Capture the cell that displays the provided text and extract its (X, Y) central coordinate. 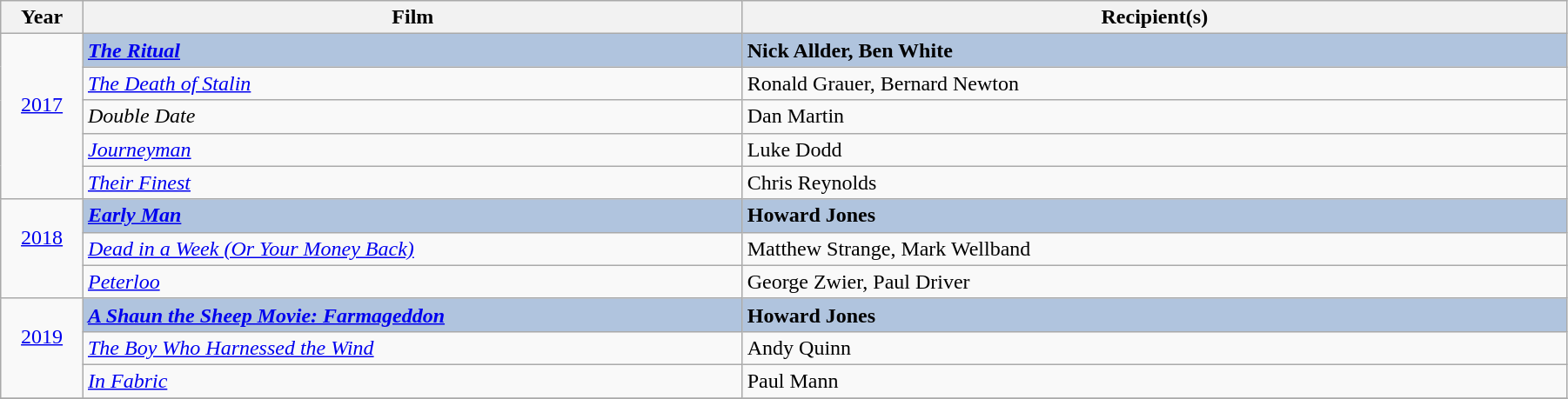
The Ritual (412, 50)
A Shaun the Sheep Movie: Farmageddon (412, 315)
2018 (42, 249)
Early Man (412, 216)
Nick Allder, Ben White (1154, 50)
2017 (42, 116)
In Fabric (412, 381)
Chris Reynolds (1154, 183)
Year (42, 17)
Dead in a Week (Or Your Money Back) (412, 249)
Double Date (412, 116)
George Zwier, Paul Driver (1154, 282)
Peterloo (412, 282)
Paul Mann (1154, 381)
Film (412, 17)
Dan Martin (1154, 116)
Andy Quinn (1154, 348)
The Boy Who Harnessed the Wind (412, 348)
Ronald Grauer, Bernard Newton (1154, 83)
Journeyman (412, 150)
Luke Dodd (1154, 150)
Matthew Strange, Mark Wellband (1154, 249)
The Death of Stalin (412, 83)
Their Finest (412, 183)
2019 (42, 348)
Recipient(s) (1154, 17)
